Extract the (x, y) coordinate from the center of the cell holding the provided text.  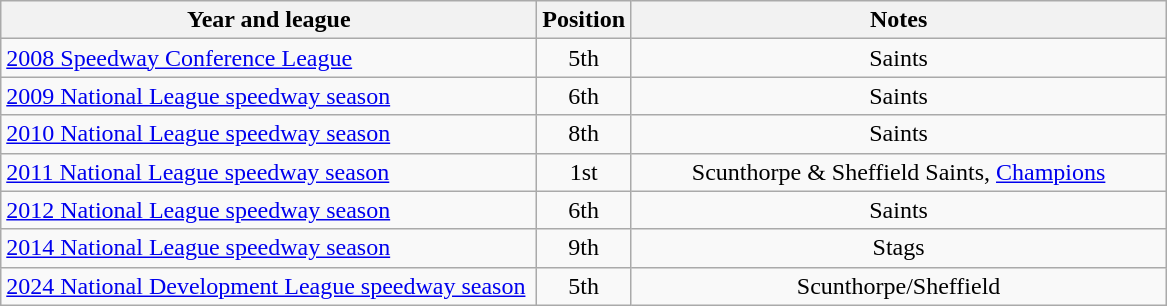
Scunthorpe/Sheffield (899, 286)
Year and league (269, 20)
2010 National League speedway season (269, 134)
2012 National League speedway season (269, 210)
2014 National League speedway season (269, 248)
Scunthorpe & Sheffield Saints, Champions (899, 172)
8th (584, 134)
Stags (899, 248)
1st (584, 172)
Notes (899, 20)
9th (584, 248)
Position (584, 20)
2011 National League speedway season (269, 172)
2009 National League speedway season (269, 96)
2008 Speedway Conference League (269, 58)
2024 National Development League speedway season (269, 286)
